Find where the given text appears and provide that cell's center as [x, y] coordinate. 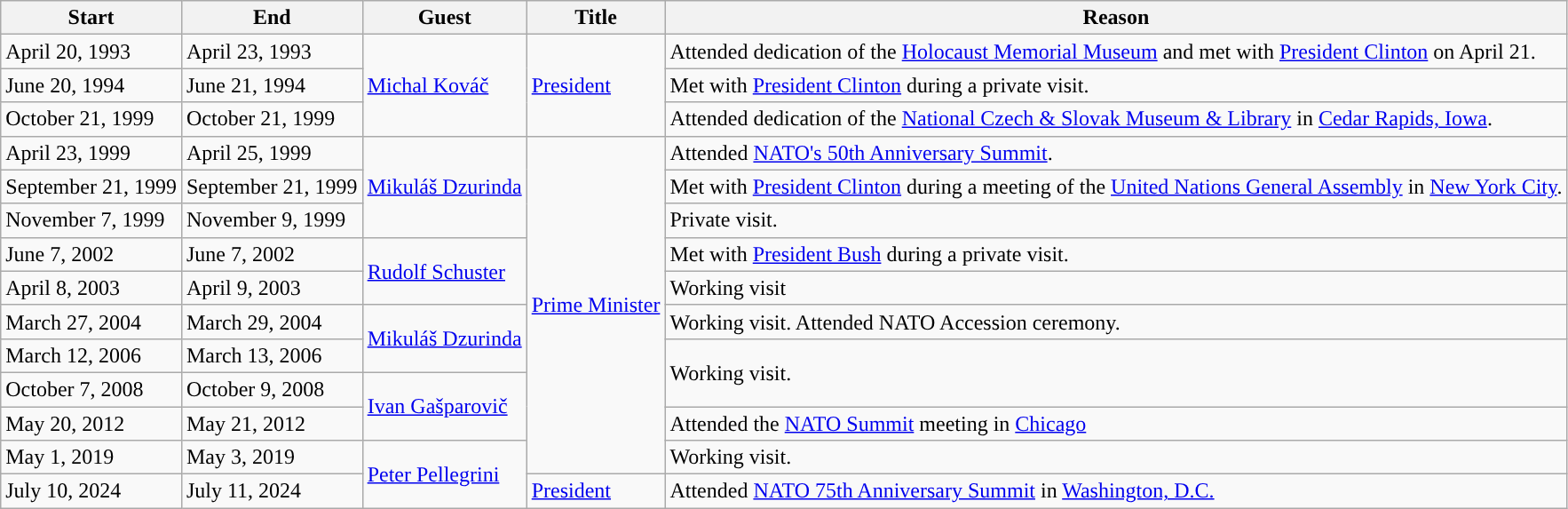
June 21, 1994 [272, 85]
March 12, 2006 [91, 355]
July 10, 2024 [91, 491]
March 29, 2004 [272, 322]
Title [596, 18]
Working visit. Attended NATO Accession ceremony. [1116, 322]
November 7, 1999 [91, 220]
March 27, 2004 [91, 322]
May 3, 2019 [272, 457]
October 9, 2008 [272, 389]
April 8, 2003 [91, 288]
May 1, 2019 [91, 457]
October 7, 2008 [91, 389]
Michal Kováč [444, 85]
April 23, 1993 [272, 52]
April 20, 1993 [91, 52]
November 9, 1999 [272, 220]
April 23, 1999 [91, 153]
Attended NATO 75th Anniversary Summit in Washington, D.C. [1116, 491]
Met with President Bush during a private visit. [1116, 254]
Attended dedication of the Holocaust Memorial Museum and met with President Clinton on April 21. [1116, 52]
Attended NATO's 50th Anniversary Summit. [1116, 153]
Ivan Gašparovič [444, 406]
March 13, 2006 [272, 355]
Met with President Clinton during a meeting of the United Nations General Assembly in New York City. [1116, 187]
Peter Pellegrini [444, 474]
Reason [1116, 18]
April 9, 2003 [272, 288]
April 25, 1999 [272, 153]
Guest [444, 18]
Working visit [1116, 288]
Met with President Clinton during a private visit. [1116, 85]
Private visit. [1116, 220]
Prime Minister [596, 306]
May 21, 2012 [272, 424]
Rudolf Schuster [444, 271]
Attended the NATO Summit meeting in Chicago [1116, 424]
Attended dedication of the National Czech & Slovak Museum & Library in Cedar Rapids, Iowa. [1116, 119]
June 20, 1994 [91, 85]
May 20, 2012 [91, 424]
End [272, 18]
July 11, 2024 [272, 491]
Start [91, 18]
